Determine the [x, y] coordinate at the center of the cell enclosing the given text.  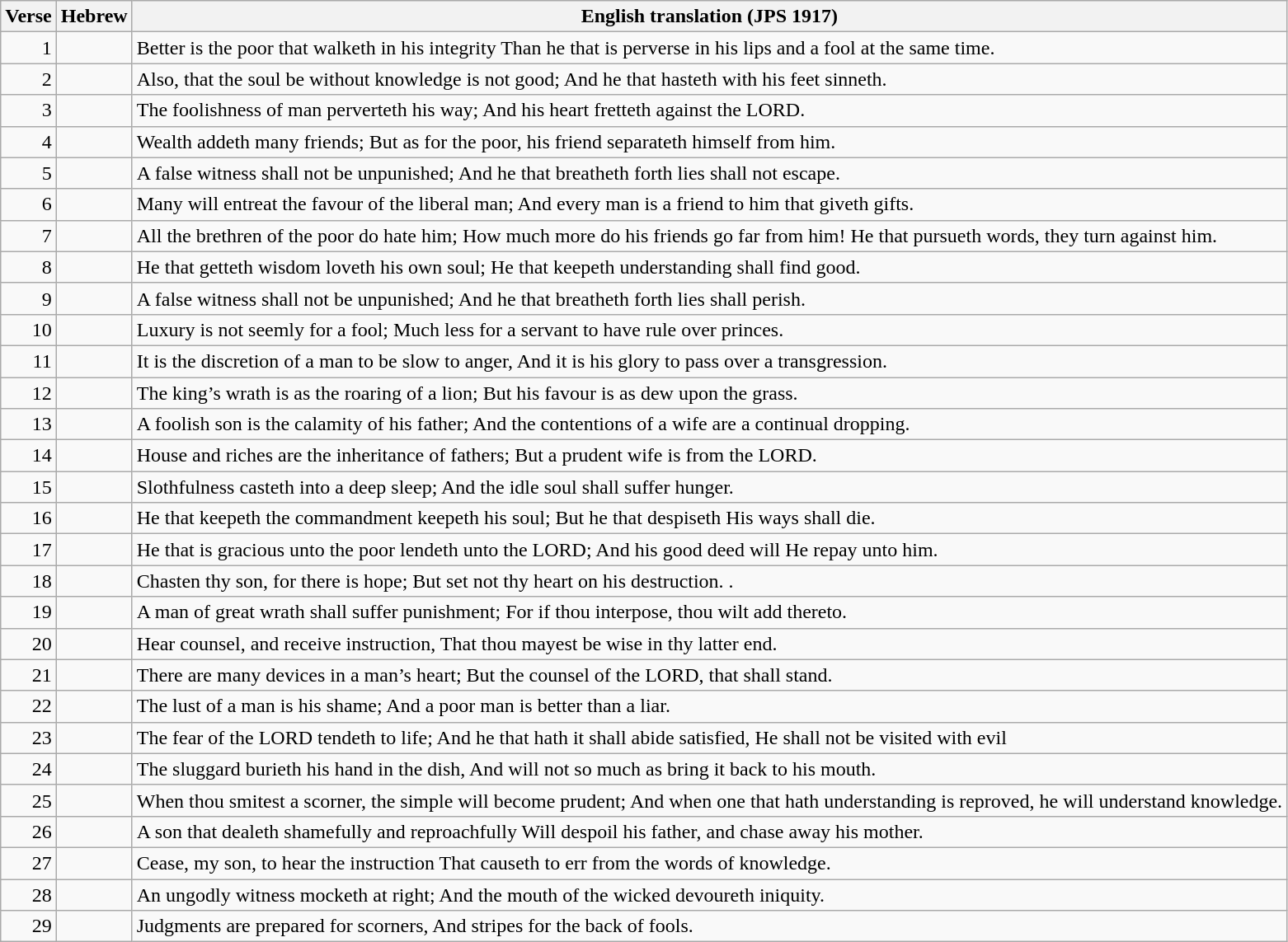
Many will entreat the favour of the liberal man; And every man is a friend to him that giveth gifts. [709, 204]
Luxury is not seemly for a fool; Much less for a servant to have rule over princes. [709, 330]
The sluggard burieth his hand in the dish, And will not so much as bring it back to his mouth. [709, 769]
4 [29, 142]
When thou smitest a scorner, the simple will become prudent; And when one that hath understanding is reproved, he will understand knowledge. [709, 800]
A false witness shall not be unpunished; And he that breatheth forth lies shall perish. [709, 298]
A son that dealeth shamefully and reproachfully Will despoil his father, and chase away his mother. [709, 832]
An ungodly witness mocketh at right; And the mouth of the wicked devoureth iniquity. [709, 894]
Judgments are prepared for scorners, And stripes for the back of fools. [709, 926]
29 [29, 926]
Hebrew [94, 16]
17 [29, 550]
25 [29, 800]
9 [29, 298]
8 [29, 267]
He that getteth wisdom loveth his own soul; He that keepeth understanding shall find good. [709, 267]
A false witness shall not be unpunished; And he that breatheth forth lies shall not escape. [709, 173]
Chasten thy son, for there is hope; But set not thy heart on his destruction. . [709, 581]
28 [29, 894]
12 [29, 393]
15 [29, 487]
Verse [29, 16]
The lust of a man is his shame; And a poor man is better than a liar. [709, 706]
Cease, my son, to hear the instruction That causeth to err from the words of knowledge. [709, 863]
All the brethren of the poor do hate him; How much more do his friends go far from him! He that pursueth words, they turn against him. [709, 236]
Also, that the soul be without knowledge is not good; And he that hasteth with his feet sinneth. [709, 79]
A foolish son is the calamity of his father; And the contentions of a wife are a continual dropping. [709, 424]
20 [29, 644]
He that keepeth the commandment keepeth his soul; But he that despiseth His ways shall die. [709, 518]
26 [29, 832]
6 [29, 204]
5 [29, 173]
Hear counsel, and receive instruction, That thou mayest be wise in thy latter end. [709, 644]
7 [29, 236]
10 [29, 330]
24 [29, 769]
19 [29, 612]
16 [29, 518]
The foolishness of man perverteth his way; And his heart fretteth against the LORD. [709, 110]
Better is the poor that walketh in his integrity Than he that is perverse in his lips and a fool at the same time. [709, 48]
He that is gracious unto the poor lendeth unto the LORD; And his good deed will He repay unto him. [709, 550]
22 [29, 706]
English translation (JPS 1917) [709, 16]
2 [29, 79]
The fear of the LORD tendeth to life; And he that hath it shall abide satisfied, He shall not be visited with evil [709, 738]
It is the discretion of a man to be slow to anger, And it is his glory to pass over a transgression. [709, 361]
23 [29, 738]
A man of great wrath shall suffer punishment; For if thou interpose, thou wilt add thereto. [709, 612]
13 [29, 424]
21 [29, 675]
1 [29, 48]
11 [29, 361]
27 [29, 863]
Wealth addeth many friends; But as for the poor, his friend separateth himself from him. [709, 142]
18 [29, 581]
There are many devices in a man’s heart; But the counsel of the LORD, that shall stand. [709, 675]
3 [29, 110]
House and riches are the inheritance of fathers; But a prudent wife is from the LORD. [709, 456]
14 [29, 456]
Slothfulness casteth into a deep sleep; And the idle soul shall suffer hunger. [709, 487]
The king’s wrath is as the roaring of a lion; But his favour is as dew upon the grass. [709, 393]
